Extract the (X, Y) coordinate from the center of the cell holding the provided text.  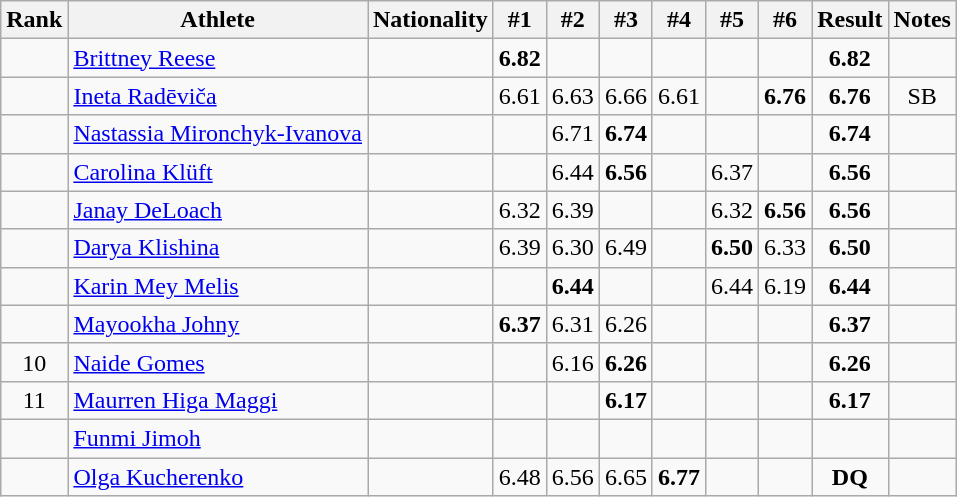
11 (34, 400)
6.48 (520, 477)
Athlete (218, 20)
#1 (520, 20)
Karin Mey Melis (218, 286)
10 (34, 362)
6.77 (678, 477)
6.30 (572, 248)
6.65 (626, 477)
#5 (732, 20)
DQ (850, 477)
6.63 (572, 96)
Maurren Higa Maggi (218, 400)
6.31 (572, 324)
6.19 (786, 286)
Notes (922, 20)
Naide Gomes (218, 362)
Nationality (431, 20)
Rank (34, 20)
6.71 (572, 134)
Nastassia Mironchyk-Ivanova (218, 134)
SB (922, 96)
Result (850, 20)
Carolina Klüft (218, 172)
6.16 (572, 362)
6.66 (626, 96)
#2 (572, 20)
6.33 (786, 248)
Funmi Jimoh (218, 438)
#6 (786, 20)
Ineta Radēviča (218, 96)
Darya Klishina (218, 248)
Olga Kucherenko (218, 477)
Janay DeLoach (218, 210)
#3 (626, 20)
6.49 (626, 248)
Mayookha Johny (218, 324)
#4 (678, 20)
Brittney Reese (218, 58)
